Output the [x, y] coordinate of the center of the cell containing the given text.  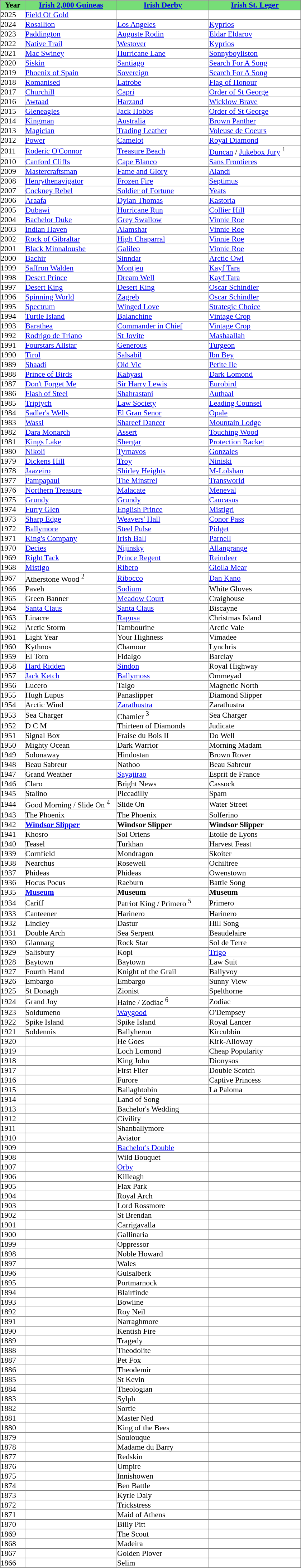
Ibn Bey [255, 355]
1884 [13, 1389]
Galileo [163, 248]
2005 [13, 210]
Prince Regent [163, 557]
2024 [13, 24]
1917 [13, 1070]
Beaudelaire [255, 933]
Aviator [163, 1138]
Arctic Owl [255, 258]
Pidget [255, 529]
Sir Harry Lewis [163, 384]
Fourth Hand [71, 972]
Loch Lomond [163, 1051]
1899 [13, 1244]
O'Dempsey [255, 1012]
1939 [13, 854]
Santiago [163, 63]
1986 [13, 394]
Stalino [71, 793]
Giolla Mear [255, 567]
Primero [255, 903]
La Paloma [255, 1090]
Knight of the Grail [163, 972]
Raeburn [163, 883]
Shahrastani [163, 394]
1912 [13, 1118]
Kentish Fire [163, 1331]
1882 [13, 1408]
Auguste Rodin [163, 34]
Furore [163, 1080]
St Jovite [163, 336]
Soldumeno [71, 1012]
Killeagh [163, 1176]
Rock Star [163, 942]
Wales [163, 1264]
1888 [13, 1350]
Mighty Ocean [71, 746]
1985 [13, 403]
1979 [13, 461]
2025 [13, 15]
1904 [13, 1196]
Brown Rover [255, 755]
Caucasus [255, 499]
Ballymoss [163, 675]
1878 [13, 1447]
Protection Racket [255, 441]
Ochiltree [255, 864]
1950 [13, 746]
Glannarg [71, 942]
2022 [13, 44]
Spinning World [71, 297]
Spam [255, 793]
Tragedy [163, 1341]
Lynchris [255, 647]
1921 [13, 1032]
Battle Song [255, 883]
Year [13, 5]
Bachir [71, 258]
Arctic Wind [71, 705]
1938 [13, 864]
Slide On [163, 804]
1877 [13, 1457]
Mac Swiney [71, 54]
1964 [13, 608]
Turkhan [163, 844]
Royal Highway [255, 666]
1916 [13, 1080]
1990 [13, 355]
2016 [13, 102]
1999 [13, 268]
Alamshar [163, 229]
1934 [13, 903]
1889 [13, 1341]
Niniski [255, 461]
Soulouque [163, 1437]
1870 [13, 1524]
El Gran Senor [163, 413]
Fame and Glory [163, 171]
1983 [13, 422]
2017 [13, 92]
1911 [13, 1128]
Bachelor's Double [163, 1148]
1868 [13, 1543]
Siskin [71, 63]
Strategic Choice [255, 306]
2009 [13, 171]
Shergar [163, 441]
Owenstown [255, 873]
1924 [13, 1002]
Waygood [163, 1012]
Piccadilly [163, 793]
1960 [13, 647]
Montjeu [163, 268]
Sunny View [255, 981]
Wild Bouquet [163, 1157]
Salsabil [163, 355]
Harvest Feast [255, 844]
Paddington [71, 34]
1887 [13, 1360]
1922 [13, 1022]
Dark Warrior [163, 746]
2012 [13, 140]
Dionysos [255, 1060]
Northern Treasure [71, 490]
Magnetic North [255, 685]
1866 [13, 1563]
1896 [13, 1273]
Royal Arch [163, 1196]
Voleuse de Coeurs [255, 131]
Kings Lake [71, 441]
Blairfinde [163, 1292]
Conor Pass [255, 519]
Skoiter [255, 854]
Ballyvoy [255, 972]
High Chaparral [163, 239]
Los Angeles [163, 24]
Noble Howard [163, 1254]
1954 [13, 705]
1905 [13, 1186]
Jack Hobbs [163, 112]
Soldier of Fortune [163, 190]
Dickens Hill [71, 461]
1890 [13, 1331]
1913 [13, 1109]
Sortie [163, 1408]
Sharp Edge [71, 519]
Australia [163, 121]
Selim [163, 1563]
Opale [255, 413]
1998 [13, 278]
2023 [13, 34]
Esprit de France [255, 774]
1923 [13, 1012]
Grand Joy [71, 1002]
Diamond Slipper [255, 695]
1974 [13, 509]
Double Scotch [255, 1070]
Septimus [255, 181]
Lucero [71, 685]
Wassl [71, 422]
King's Company [71, 538]
1902 [13, 1215]
Chamour [163, 647]
Shareef Dancer [163, 422]
Winged Love [163, 306]
English Prince [163, 509]
Salisbury [71, 952]
Spectrum [71, 306]
Mountain Lodge [255, 422]
Chamier 3 [163, 715]
Henrythenavigator [71, 181]
Ballaghtobin [163, 1090]
Talgo [163, 685]
Capri [163, 92]
1909 [13, 1148]
1976 [13, 490]
Christmas Island [255, 617]
1898 [13, 1254]
Fourstars Allstar [71, 345]
Your Highness [163, 637]
Triptych [71, 403]
Nijinsky [163, 548]
1903 [13, 1206]
1897 [13, 1264]
Cornfield [71, 854]
1901 [13, 1225]
2006 [13, 200]
1928 [13, 962]
1989 [13, 364]
Black Minnaloushe [71, 248]
Roderic O'Connor [71, 151]
Cassock [255, 784]
Grey Swallow [163, 220]
Assert [163, 432]
1919 [13, 1051]
1992 [13, 336]
Touching Wood [255, 432]
Patriot King / Primero 5 [163, 903]
1987 [13, 384]
Kahyasi [163, 374]
Eurobird [255, 384]
Panaslipper [163, 695]
Nearchus [71, 864]
Spelthorne [255, 991]
Land of Song [163, 1099]
1874 [13, 1485]
Innishowen [163, 1476]
Morning Madam [255, 746]
Etoile de Lyons [255, 834]
Pampapaul [71, 480]
1944 [13, 804]
Romanised [71, 82]
King John [163, 1060]
Commander in Chief [163, 326]
1966 [13, 589]
Linacre [71, 617]
Magician [71, 131]
Kythnos [71, 647]
The Minstrel [163, 480]
Authaal [255, 394]
1947 [13, 774]
1894 [13, 1292]
Fidalgo [163, 656]
1885 [13, 1379]
Gleneagles [71, 112]
Narraghmore [163, 1322]
1970 [13, 548]
Craighouse [255, 598]
Indian Haven [71, 229]
1883 [13, 1399]
Dastur [163, 923]
Grand Weather [71, 774]
2020 [13, 63]
D C M [71, 726]
1918 [13, 1060]
Irish Ball [163, 538]
2019 [13, 73]
1978 [13, 471]
Right Tack [71, 557]
Cariff [71, 903]
Sindon [163, 666]
1972 [13, 529]
Brown Panther [255, 121]
Fraise du Bois II [163, 736]
Atherstone Wood 2 [71, 578]
Jack Ketch [71, 675]
Balanchine [163, 316]
Royal Lancer [255, 1022]
1932 [13, 923]
1926 [13, 981]
Sol de Terre [255, 942]
1957 [13, 675]
Ragusa [163, 617]
Gonzales [255, 451]
Sayajirao [163, 774]
Mistigo [71, 567]
1959 [13, 656]
1873 [13, 1495]
Dream Well [163, 278]
Turgeon [255, 345]
Pet Fox [163, 1360]
Vimadee [255, 637]
Irish 2,000 Guineas [71, 5]
Jaazeiro [71, 471]
1997 [13, 287]
1993 [13, 326]
2000 [13, 258]
1910 [13, 1138]
Flag of Honour [255, 82]
1956 [13, 685]
1995 [13, 306]
Arctic Storm [71, 627]
1961 [13, 637]
Harzand [163, 102]
Irish St. Leger [255, 5]
Ben Battle [163, 1485]
Shirley Heights [163, 471]
Mistigri [255, 509]
Phoenix of Spain [71, 73]
1892 [13, 1311]
Irish Derby [163, 5]
Thirteen of Diamonds [163, 726]
Arctic Vale [255, 627]
St Donagh [71, 991]
1958 [13, 666]
Eldar Eldarov [255, 34]
Petite Ile [255, 364]
Hugh Lupus [71, 695]
Billy Pitt [163, 1524]
Ballymore [71, 529]
1933 [13, 914]
Theodolite [163, 1350]
1973 [13, 519]
Tambourine [163, 627]
Dubawi [71, 210]
M-Lolshan [255, 471]
2015 [13, 112]
1941 [13, 834]
Saffron Walden [71, 268]
Sylph [163, 1399]
Flax Park [163, 1186]
1931 [13, 933]
Awtaad [71, 102]
1955 [13, 695]
1942 [13, 825]
Barclay [255, 656]
Hindostan [163, 755]
Old Vic [163, 364]
Desert Prince [71, 278]
Gulsalberk [163, 1273]
Sans Frontieres [255, 162]
1951 [13, 736]
The Scout [163, 1534]
Shanballymore [163, 1128]
Trading Leather [163, 131]
1906 [13, 1176]
1991 [13, 345]
Hocus Pocus [71, 883]
Orby [163, 1167]
Sinndar [163, 258]
1900 [13, 1234]
Soldennis [71, 1032]
Umpire [163, 1466]
1965 [13, 598]
Dark Lomond [255, 374]
Rock of Gibraltar [71, 239]
Sol Oriens [163, 834]
St Brendan [163, 1215]
Kyrle Daly [163, 1495]
1895 [13, 1283]
2008 [13, 181]
1872 [13, 1505]
Green Banner [71, 598]
Teasel [71, 844]
2014 [13, 121]
Civility [163, 1118]
1930 [13, 942]
Canford Cliffs [71, 162]
1969 [13, 557]
1879 [13, 1437]
Parnell [255, 538]
1952 [13, 726]
Bright News [163, 784]
Zodiac [255, 1002]
Allangrange [255, 548]
Tyrnavos [163, 451]
Zionist [163, 991]
Hard Ridden [71, 666]
Biscayne [255, 608]
Decies [71, 548]
1988 [13, 374]
1949 [13, 755]
1936 [13, 883]
First Flier [163, 1070]
Mashaallah [255, 336]
Westover [163, 44]
2010 [13, 162]
Kircubbin [255, 1032]
Sea Serpent [163, 933]
Haine / Zodiac 6 [163, 1002]
Zagreb [163, 297]
Bachelor's Wedding [163, 1109]
Hurricane Lane [163, 54]
1914 [13, 1099]
Madame du Barry [163, 1447]
Alandi [255, 171]
Generous [163, 345]
Meadow Court [163, 598]
1871 [13, 1515]
1940 [13, 844]
Nathoo [163, 765]
Canteener [71, 914]
1937 [13, 873]
Power [71, 140]
1908 [13, 1157]
2004 [13, 220]
Treasure Beach [163, 151]
1907 [13, 1167]
Double Arch [71, 933]
1953 [13, 715]
Sodium [163, 589]
Roy Neil [163, 1311]
1977 [13, 480]
Mondragon [163, 854]
Solonaway [71, 755]
1943 [13, 815]
Cape Blanco [163, 162]
1935 [13, 892]
1869 [13, 1534]
1981 [13, 441]
Reindeer [255, 557]
Dan Kano [255, 578]
Theodemir [163, 1369]
Madeira [163, 1543]
Tirol [71, 355]
Oppressor [163, 1244]
Ommeyad [255, 675]
Latrobe [163, 82]
Ribero [163, 567]
Don't Forget Me [71, 384]
Dara Monarch [71, 432]
1968 [13, 567]
1984 [13, 413]
Paveh [71, 589]
1893 [13, 1302]
Lindley [71, 923]
1963 [13, 617]
1915 [13, 1090]
Ribocco [163, 578]
Carrigavalla [163, 1225]
Rodrigo de Triano [71, 336]
King of the Bees [163, 1427]
2002 [13, 239]
1875 [13, 1476]
Furry Glen [71, 509]
1945 [13, 793]
St Kevin [163, 1379]
1982 [13, 432]
Barathea [71, 326]
1880 [13, 1427]
Maid of Athens [163, 1515]
2021 [13, 54]
1948 [13, 765]
Steel Pulse [163, 529]
Theologian [163, 1389]
Mastercraftsman [71, 171]
2018 [13, 82]
Collier Hill [255, 210]
Trigo [255, 952]
Flash of Steel [71, 394]
Kingman [71, 121]
Bachelor Duke [71, 220]
White Gloves [255, 589]
Shaadi [71, 364]
Signal Box [71, 736]
1925 [13, 991]
Judicate [255, 726]
Trickstress [163, 1505]
Churchill [71, 92]
Sonnyboyliston [255, 54]
Do Well [255, 736]
Duncan / Jukebox Jury 1 [255, 151]
Rosewell [163, 864]
Araafa [71, 200]
Field Of Gold [71, 15]
Malacate [163, 490]
Troy [163, 461]
Yeats [255, 190]
Meneval [255, 490]
1920 [13, 1041]
1975 [13, 499]
2001 [13, 248]
Redskin [163, 1457]
Wicklow Brave [255, 102]
Khosro [71, 834]
Law Suit [255, 962]
Rosallion [71, 24]
Frozen Fire [163, 181]
Kirk-Alloway [255, 1041]
El Toro [71, 656]
Master Ned [163, 1418]
2013 [13, 131]
2011 [13, 151]
Transworld [255, 480]
2007 [13, 190]
Cockney Rebel [71, 190]
Turtle Island [71, 316]
Solferino [255, 815]
Prince of Birds [71, 374]
1891 [13, 1322]
Leading Counsel [255, 403]
Captive Princess [255, 1080]
Claro [71, 784]
1929 [13, 952]
Weavers' Hall [163, 519]
1867 [13, 1553]
Cheap Popularity [255, 1051]
Dylan Thomas [163, 200]
Portmarnock [163, 1283]
2003 [13, 229]
Kastoria [255, 200]
Lord Rossmore [163, 1206]
1962 [13, 627]
Bowline [163, 1302]
1971 [13, 538]
Camelot [163, 140]
Hill Song [255, 923]
Ballyheron [163, 1032]
Light Year [71, 637]
1881 [13, 1418]
Kopi [163, 952]
Gallinaria [163, 1234]
1927 [13, 972]
1876 [13, 1466]
1996 [13, 297]
Native Trail [71, 44]
1967 [13, 578]
Hurricane Run [163, 210]
He Goes [163, 1041]
1946 [13, 784]
Sovereign [163, 73]
Law Society [163, 403]
1886 [13, 1369]
Sadler's Wells [71, 413]
Golden Plover [163, 1553]
Nikoli [71, 451]
Royal Diamond [255, 140]
Water Street [255, 804]
1994 [13, 316]
Good Morning / Slide On 4 [71, 804]
1980 [13, 451]
